Output the [X, Y] coordinate of the center of the cell containing the given text.  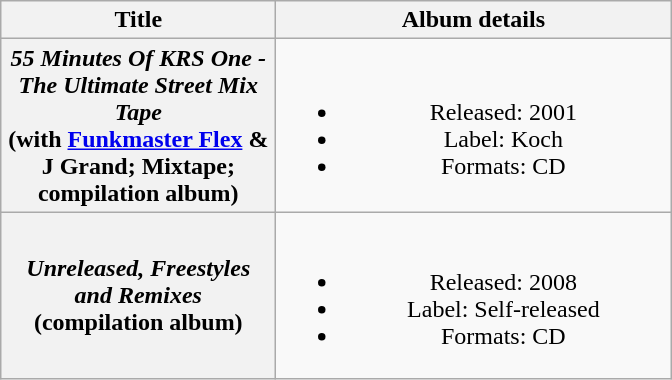
Released: 2001Label: KochFormats: CD [474, 126]
Released: 2008Label: Self-releasedFormats: CD [474, 296]
Unreleased, Freestyles and Remixes(compilation album) [138, 296]
55 Minutes Of KRS One - The Ultimate Street Mix Tape(with Funkmaster Flex & J Grand; Mixtape; compilation album) [138, 126]
Title [138, 20]
Album details [474, 20]
